Locate the cell with the specified text and output its [x, y] center coordinate. 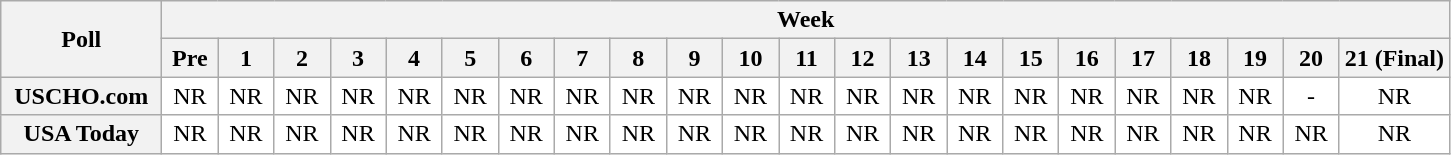
14 [975, 58]
USCHO.com [82, 96]
15 [1031, 58]
20 [1311, 58]
3 [358, 58]
21 (Final) [1394, 58]
17 [1143, 58]
11 [806, 58]
4 [414, 58]
9 [694, 58]
8 [638, 58]
Pre [190, 58]
Poll [82, 39]
Week [806, 20]
USA Today [82, 134]
2 [302, 58]
5 [470, 58]
7 [582, 58]
6 [526, 58]
18 [1199, 58]
- [1311, 96]
10 [750, 58]
13 [919, 58]
1 [246, 58]
19 [1255, 58]
16 [1087, 58]
12 [863, 58]
